Locate the cell with the specified text and output its (x, y) center coordinate. 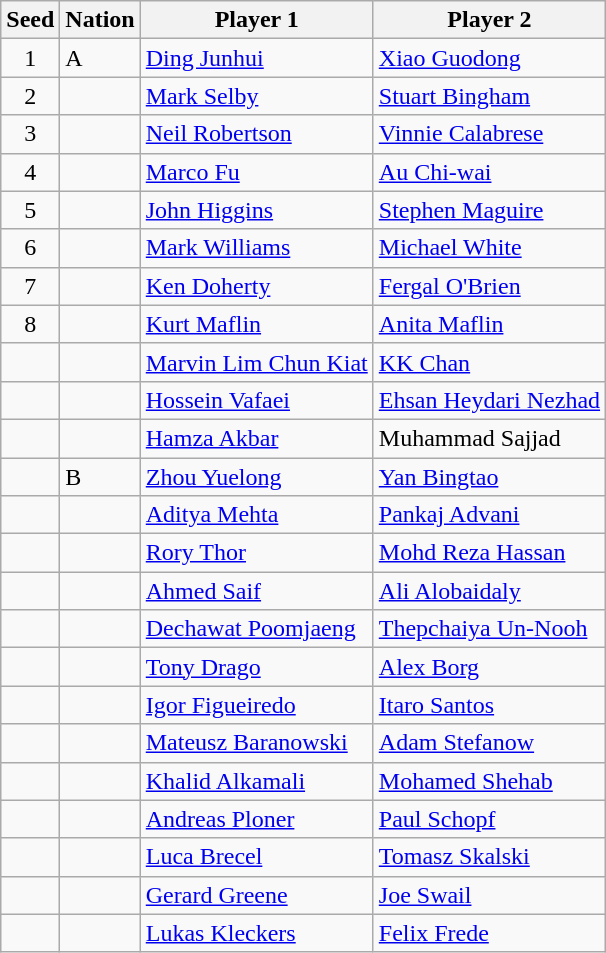
1 (30, 58)
A (100, 58)
Seed (30, 20)
Hamza Akbar (256, 438)
Paul Schopf (489, 819)
6 (30, 248)
5 (30, 210)
Ding Junhui (256, 58)
Fergal O'Brien (489, 286)
Stephen Maguire (489, 210)
Itaro Santos (489, 705)
7 (30, 286)
Player 1 (256, 20)
Xiao Guodong (489, 58)
2 (30, 96)
Tony Drago (256, 667)
3 (30, 134)
Rory Thor (256, 553)
Ehsan Heydari Nezhad (489, 400)
Kurt Maflin (256, 324)
Anita Maflin (489, 324)
Joe Swail (489, 895)
Player 2 (489, 20)
Zhou Yuelong (256, 477)
Khalid Alkamali (256, 781)
Mark Selby (256, 96)
Mateusz Baranowski (256, 743)
8 (30, 324)
John Higgins (256, 210)
Ali Alobaidaly (489, 591)
Nation (100, 20)
Marco Fu (256, 172)
Aditya Mehta (256, 515)
Gerard Greene (256, 895)
Igor Figueiredo (256, 705)
Neil Robertson (256, 134)
Michael White (489, 248)
4 (30, 172)
Lukas Kleckers (256, 933)
Alex Borg (489, 667)
Yan Bingtao (489, 477)
Ken Doherty (256, 286)
Pankaj Advani (489, 515)
Stuart Bingham (489, 96)
Hossein Vafaei (256, 400)
KK Chan (489, 362)
Au Chi-wai (489, 172)
Felix Frede (489, 933)
Andreas Ploner (256, 819)
Dechawat Poomjaeng (256, 629)
Adam Stefanow (489, 743)
B (100, 477)
Mohd Reza Hassan (489, 553)
Mark Williams (256, 248)
Thepchaiya Un-Nooh (489, 629)
Tomasz Skalski (489, 857)
Vinnie Calabrese (489, 134)
Luca Brecel (256, 857)
Ahmed Saif (256, 591)
Mohamed Shehab (489, 781)
Marvin Lim Chun Kiat (256, 362)
Muhammad Sajjad (489, 438)
